Output the (x, y) coordinate of the center of the cell containing the given text.  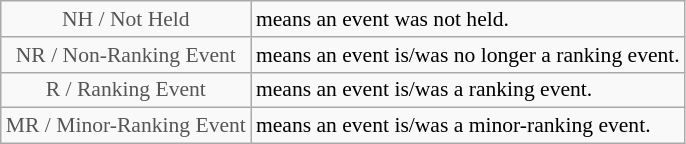
means an event was not held. (468, 19)
R / Ranking Event (126, 90)
means an event is/was a minor-ranking event. (468, 126)
means an event is/was no longer a ranking event. (468, 55)
MR / Minor-Ranking Event (126, 126)
NH / Not Held (126, 19)
NR / Non-Ranking Event (126, 55)
means an event is/was a ranking event. (468, 90)
